Provide the [x, y] coordinate of the cell's center where the given text is located.  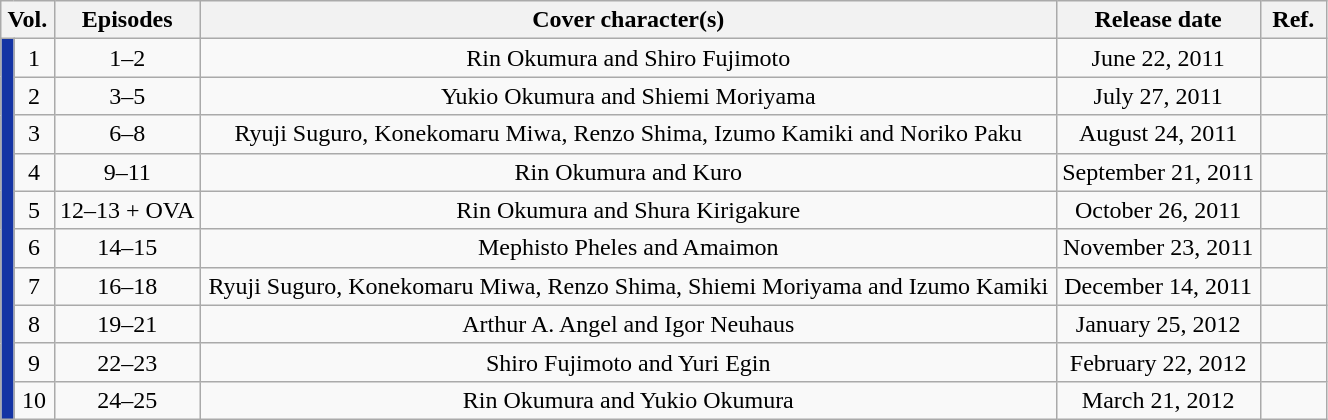
6–8 [127, 134]
7 [34, 286]
2 [34, 96]
10 [34, 400]
6 [34, 248]
December 14, 2011 [1158, 286]
Episodes [127, 20]
9–11 [127, 172]
1–2 [127, 58]
19–21 [127, 324]
November 23, 2011 [1158, 248]
Ryuji Suguro, Konekomaru Miwa, Renzo Shima, Izumo Kamiki and Noriko Paku [628, 134]
Yukio Okumura and Shiemi Moriyama [628, 96]
Cover character(s) [628, 20]
September 21, 2011 [1158, 172]
24–25 [127, 400]
Ref. [1293, 20]
8 [34, 324]
9 [34, 362]
12–13 + OVA [127, 210]
March 21, 2012 [1158, 400]
Rin Okumura and Shura Kirigakure [628, 210]
Vol. [28, 20]
Release date [1158, 20]
Rin Okumura and Yukio Okumura [628, 400]
22–23 [127, 362]
Rin Okumura and Shiro Fujimoto [628, 58]
1 [34, 58]
4 [34, 172]
14–15 [127, 248]
July 27, 2011 [1158, 96]
June 22, 2011 [1158, 58]
August 24, 2011 [1158, 134]
3 [34, 134]
Shiro Fujimoto and Yuri Egin [628, 362]
February 22, 2012 [1158, 362]
5 [34, 210]
Mephisto Pheles and Amaimon [628, 248]
Arthur A. Angel and Igor Neuhaus [628, 324]
Ryuji Suguro, Konekomaru Miwa, Renzo Shima, Shiemi Moriyama and Izumo Kamiki [628, 286]
3–5 [127, 96]
January 25, 2012 [1158, 324]
16–18 [127, 286]
October 26, 2011 [1158, 210]
Rin Okumura and Kuro [628, 172]
